Provide the (X, Y) coordinate of the cell's center where the given text is located.  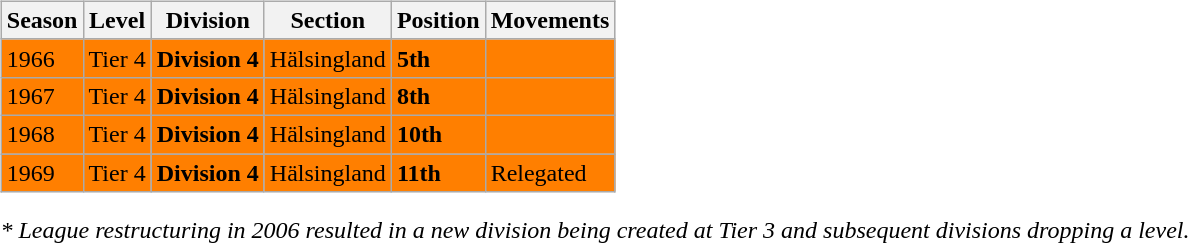
Season (42, 20)
Movements (550, 20)
1966 (42, 58)
8th (438, 96)
1968 (42, 134)
5th (438, 58)
10th (438, 134)
Relegated (550, 173)
Position (438, 20)
1967 (42, 96)
11th (438, 173)
Level (117, 20)
Section (328, 20)
Division (208, 20)
1969 (42, 173)
